Return the [x, y] coordinate for the center point of the cell that contains the specified text.  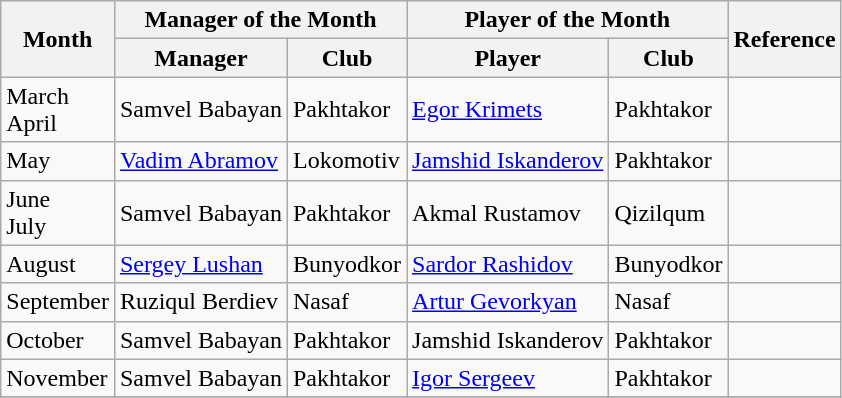
Manager of the Month [260, 20]
Vadim Abramov [200, 161]
Player [508, 58]
October [58, 340]
Reference [784, 39]
Ruziqul Berdiev [200, 302]
Qizilqum [668, 212]
September [58, 302]
Igor Sergeev [508, 378]
November [58, 378]
Player of the Month [568, 20]
Month [58, 39]
Lokomotiv [346, 161]
Manager [200, 58]
JuneJuly [58, 212]
Egor Krimets [508, 110]
Sergey Lushan [200, 264]
Sardor Rashidov [508, 264]
May [58, 161]
August [58, 264]
Akmal Rustamov [508, 212]
Artur Gevorkyan [508, 302]
MarchApril [58, 110]
